Identify which cell holds the provided text, then report its [x, y] central coordinate. 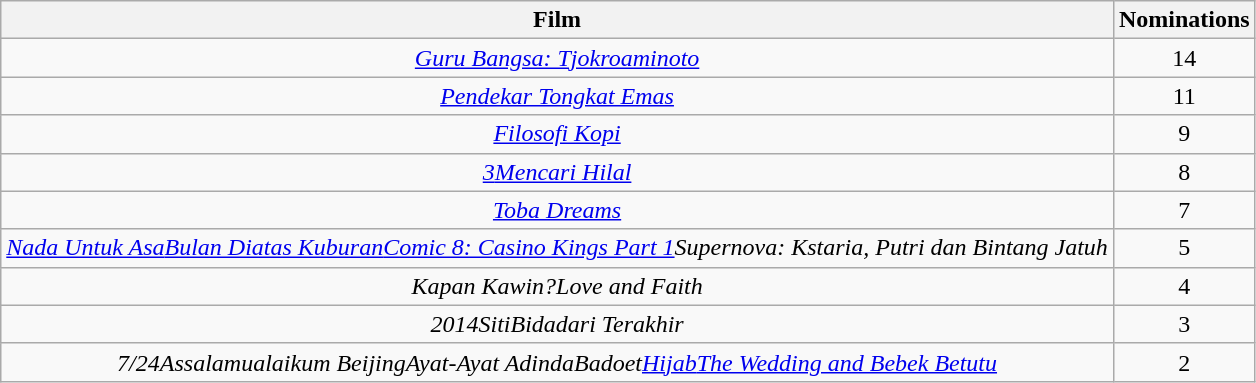
Kapan Kawin?Love and Faith [558, 286]
9 [1184, 134]
4 [1184, 286]
11 [1184, 96]
Nominations [1184, 20]
Nada Untuk AsaBulan Diatas KuburanComic 8: Casino Kings Part 1Supernova: Kstaria, Putri dan Bintang Jatuh [558, 248]
Pendekar Tongkat Emas [558, 96]
Filosofi Kopi [558, 134]
2014SitiBidadari Terakhir [558, 324]
8 [1184, 172]
7/24Assalamualaikum BeijingAyat-Ayat AdindaBadoetHijabThe Wedding and Bebek Betutu [558, 362]
3Mencari Hilal [558, 172]
7 [1184, 210]
Guru Bangsa: Tjokroaminoto [558, 58]
Film [558, 20]
2 [1184, 362]
5 [1184, 248]
Toba Dreams [558, 210]
14 [1184, 58]
3 [1184, 324]
